Output the [x, y] coordinate of the center of the cell containing the given text.  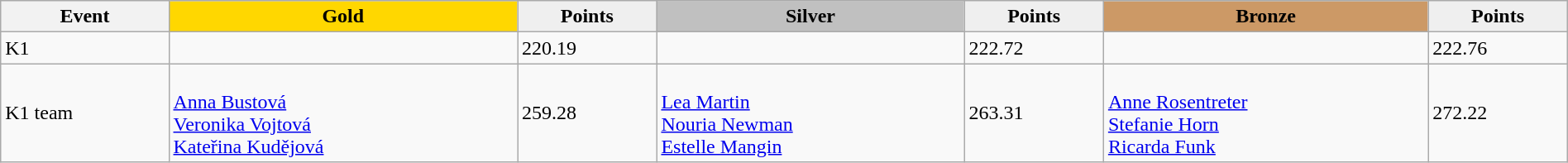
Gold [343, 17]
K1 [84, 48]
272.22 [1498, 113]
222.76 [1498, 48]
259.28 [587, 113]
220.19 [587, 48]
Anna BustováVeronika VojtováKateřina Kudějová [343, 113]
Event [84, 17]
Lea MartinNouria NewmanEstelle Mangin [810, 113]
263.31 [1034, 113]
K1 team [84, 113]
Silver [810, 17]
Anne RosentreterStefanie HornRicarda Funk [1265, 113]
222.72 [1034, 48]
Bronze [1265, 17]
